Search for the cell housing the specified text and yield its [X, Y] center coordinate. 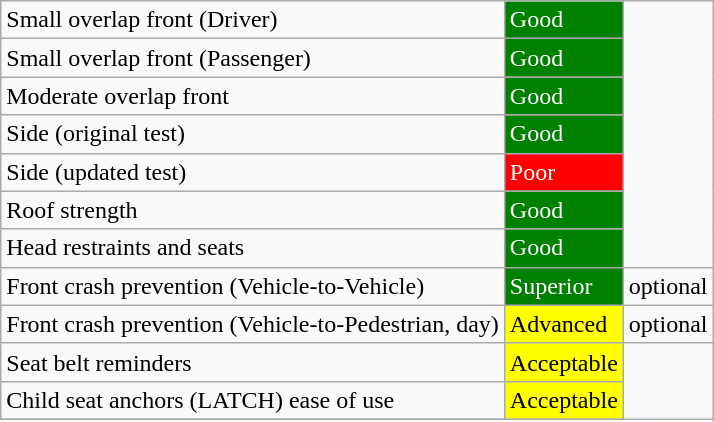
Side (original test) [253, 134]
Moderate overlap front [253, 96]
Small overlap front (Driver) [253, 20]
Advanced [564, 324]
Small overlap front (Passenger) [253, 58]
Superior [564, 286]
Seat belt reminders [253, 362]
Side (updated test) [253, 172]
Roof strength [253, 210]
Poor [564, 172]
Front crash prevention (Vehicle-to-Vehicle) [253, 286]
Child seat anchors (LATCH) ease of use [253, 400]
Head restraints and seats [253, 248]
Front crash prevention (Vehicle-to-Pedestrian, day) [253, 324]
